Identify which cell holds the provided text, then report its (X, Y) central coordinate. 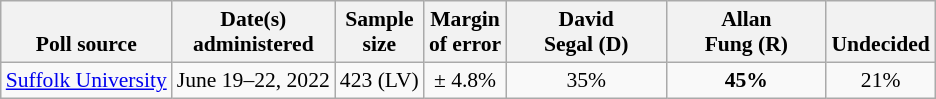
± 4.8% (465, 80)
June 19–22, 2022 (254, 80)
DavidSegal (D) (586, 32)
Poll source (86, 32)
45% (746, 80)
21% (880, 80)
Undecided (880, 32)
Suffolk University (86, 80)
Samplesize (380, 32)
Marginof error (465, 32)
423 (LV) (380, 80)
35% (586, 80)
Date(s)administered (254, 32)
AllanFung (R) (746, 32)
